Determine the (x, y) coordinate at the center of the cell enclosing the given text.  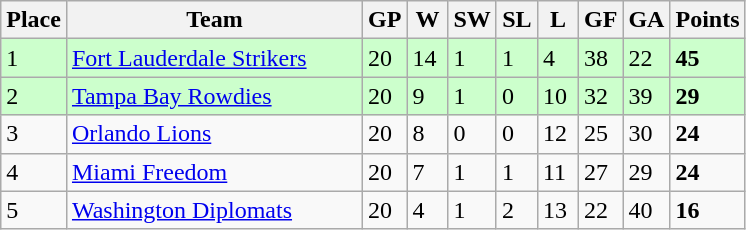
SW (472, 20)
GF (601, 20)
GA (646, 20)
30 (646, 134)
Fort Lauderdale Strikers (214, 58)
8 (428, 134)
L (558, 20)
Miami Freedom (214, 172)
Washington Diplomats (214, 210)
Team (214, 20)
Orlando Lions (214, 134)
39 (646, 96)
Tampa Bay Rowdies (214, 96)
38 (601, 58)
SL (516, 20)
W (428, 20)
13 (558, 210)
25 (601, 134)
Place (34, 20)
3 (34, 134)
5 (34, 210)
9 (428, 96)
40 (646, 210)
16 (708, 210)
14 (428, 58)
32 (601, 96)
27 (601, 172)
11 (558, 172)
45 (708, 58)
GP (385, 20)
10 (558, 96)
12 (558, 134)
Points (708, 20)
7 (428, 172)
